Return [x, y] of the center of cell containing provided text 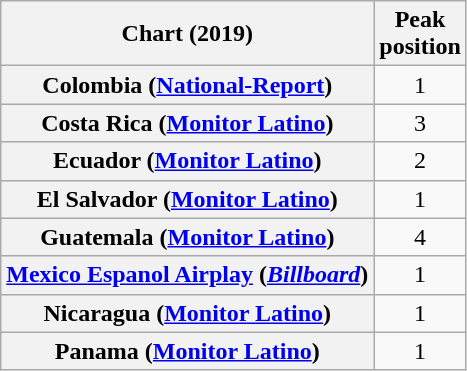
Panama (Monitor Latino) [188, 351]
Costa Rica (Monitor Latino) [188, 123]
Mexico Espanol Airplay (Billboard) [188, 275]
El Salvador (Monitor Latino) [188, 199]
Peak position [420, 34]
Nicaragua (Monitor Latino) [188, 313]
2 [420, 161]
Chart (2019) [188, 34]
4 [420, 237]
Colombia (National-Report) [188, 85]
Guatemala (Monitor Latino) [188, 237]
3 [420, 123]
Ecuador (Monitor Latino) [188, 161]
